Capture the cell that displays the provided text and extract its (x, y) central coordinate. 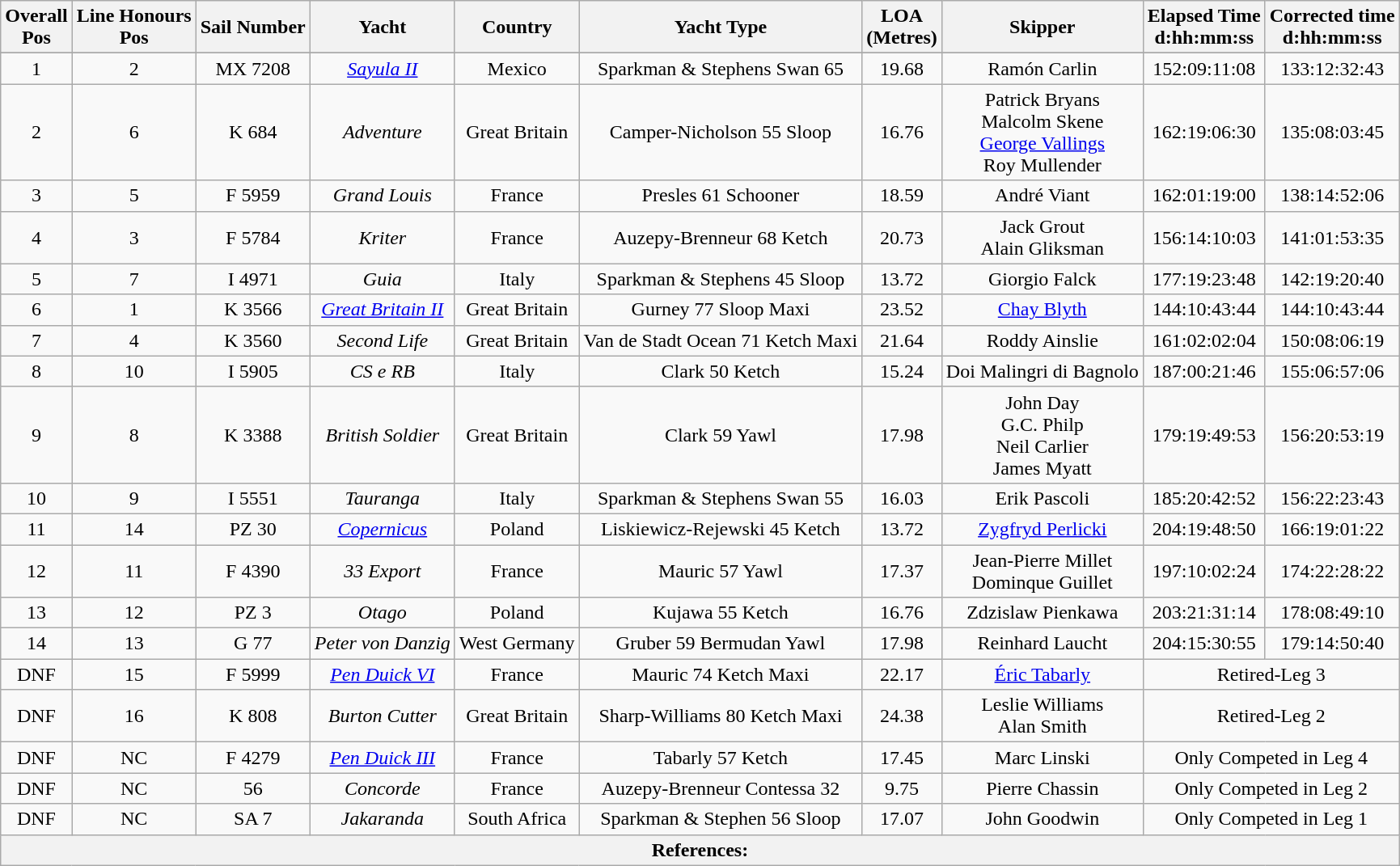
174:22:28:22 (1332, 571)
161:02:02:04 (1203, 340)
I 5551 (252, 498)
Pen Duick III (382, 758)
185:20:42:52 (1203, 498)
K 3560 (252, 340)
John Day G.C. Philp Neil Carlier James Myatt (1042, 435)
156:14:10:03 (1203, 238)
23.52 (903, 310)
Patrick Bryans Malcolm Skene George Vallings Roy Mullender (1042, 133)
PZ 30 (252, 529)
204:15:30:55 (1203, 644)
Éric Tabarly (1042, 674)
Camper-Nicholson 55 Sloop (721, 133)
Sayula II (382, 69)
21.64 (903, 340)
20.73 (903, 238)
MX 7208 (252, 69)
150:08:06:19 (1332, 340)
17.37 (903, 571)
166:19:01:22 (1332, 529)
156:22:23:43 (1332, 498)
Sparkman & Stephens Swan 65 (721, 69)
PZ 3 (252, 613)
G 77 (252, 644)
K 684 (252, 133)
197:10:02:24 (1203, 571)
SA 7 (252, 819)
Kriter (382, 238)
Marc Linski (1042, 758)
24.38 (903, 716)
17.45 (903, 758)
F 5999 (252, 674)
Only Competed in Leg 4 (1271, 758)
Adventure (382, 133)
F 4390 (252, 571)
Corrected time d:hh:mm:ss (1332, 27)
Liskiewicz-Rejewski 45 Ketch (721, 529)
Burton Cutter (382, 716)
Leslie Williams Alan Smith (1042, 716)
Sparkman & Stephen 56 Sloop (721, 819)
Guia (382, 279)
19.68 (903, 69)
John Goodwin (1042, 819)
Sparkman & Stephens 45 Sloop (721, 279)
Tauranga (382, 498)
Reinhard Laucht (1042, 644)
179:19:49:53 (1203, 435)
Gruber 59 Bermudan Yawl (721, 644)
K 3388 (252, 435)
Pierre Chassin (1042, 788)
I 5905 (252, 371)
South Africa (517, 819)
33 Export (382, 571)
Sharp-Williams 80 Ketch Maxi (721, 716)
Peter von Danzig (382, 644)
138:14:52:06 (1332, 196)
Clark 50 Ketch (721, 371)
Sail Number (252, 27)
F 4279 (252, 758)
22.17 (903, 674)
I 4971 (252, 279)
177:19:23:48 (1203, 279)
Concorde (382, 788)
15 (134, 674)
Zdzislaw Pienkawa (1042, 613)
Pen Duick VI (382, 674)
Retired-Leg 3 (1271, 674)
179:14:50:40 (1332, 644)
West Germany (517, 644)
Chay Blyth (1042, 310)
LOA(Metres) (903, 27)
133:12:32:43 (1332, 69)
152:09:11:08 (1203, 69)
204:19:48:50 (1203, 529)
Only Competed in Leg 1 (1271, 819)
Van de Stadt Ocean 71 Ketch Maxi (721, 340)
Sparkman & Stephens Swan 55 (721, 498)
Only Competed in Leg 2 (1271, 788)
K 3566 (252, 310)
Yacht Type (721, 27)
Doi Malingri di Bagnolo (1042, 371)
18.59 (903, 196)
162:01:19:00 (1203, 196)
Yacht (382, 27)
Copernicus (382, 529)
Roddy Ainslie (1042, 340)
Clark 59 Yawl (721, 435)
Grand Louis (382, 196)
17.07 (903, 819)
Mauric 74 Ketch Maxi (721, 674)
Skipper (1042, 27)
Retired-Leg 2 (1271, 716)
Jean-Pierre Millet Dominque Guillet (1042, 571)
Mexico (517, 69)
André Viant (1042, 196)
178:08:49:10 (1332, 613)
Giorgio Falck (1042, 279)
141:01:53:35 (1332, 238)
135:08:03:45 (1332, 133)
9.75 (903, 788)
Jack Grout Alain Gliksman (1042, 238)
203:21:31:14 (1203, 613)
Zygfryd Perlicki (1042, 529)
Auzepy-Brenneur 68 Ketch (721, 238)
155:06:57:06 (1332, 371)
Line Honours Pos (134, 27)
Otago (382, 613)
Second Life (382, 340)
Country (517, 27)
Auzepy-Brenneur Contessa 32 (721, 788)
Tabarly 57 Ketch (721, 758)
142:19:20:40 (1332, 279)
Kujawa 55 Ketch (721, 613)
Great Britain II (382, 310)
Erik Pascoli (1042, 498)
Overall Pos (36, 27)
CS e RB (382, 371)
Presles 61 Schooner (721, 196)
56 (252, 788)
16 (134, 716)
F 5784 (252, 238)
Mauric 57 Yawl (721, 571)
187:00:21:46 (1203, 371)
Ramón Carlin (1042, 69)
Elapsed Timed:hh:mm:ss (1203, 27)
15.24 (903, 371)
Jakaranda (382, 819)
References: (700, 850)
British Soldier (382, 435)
K 808 (252, 716)
F 5959 (252, 196)
16.03 (903, 498)
156:20:53:19 (1332, 435)
162:19:06:30 (1203, 133)
Gurney 77 Sloop Maxi (721, 310)
